Extract the (x, y) coordinate from the center of the cell holding the provided text.  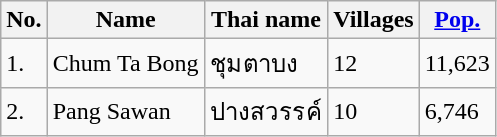
Pang Sawan (126, 112)
Thai name (266, 20)
ปางสวรรค์ (266, 112)
1. (24, 64)
ชุมตาบง (266, 64)
10 (374, 112)
Villages (374, 20)
Name (126, 20)
11,623 (457, 64)
Chum Ta Bong (126, 64)
No. (24, 20)
12 (374, 64)
2. (24, 112)
6,746 (457, 112)
Pop. (457, 20)
